Capture the cell that displays the provided text and extract its [X, Y] central coordinate. 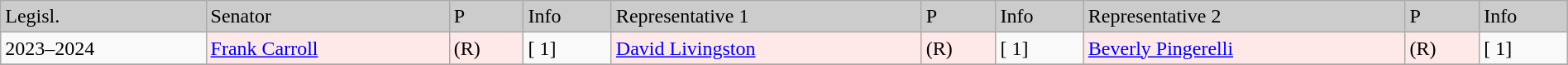
2023–2024 [103, 48]
David Livingston [766, 48]
Frank Carroll [327, 48]
Legisl. [103, 17]
Representative 1 [766, 17]
Representative 2 [1244, 17]
Beverly Pingerelli [1244, 48]
Senator [327, 17]
